Return [x, y] of the center of cell containing provided text 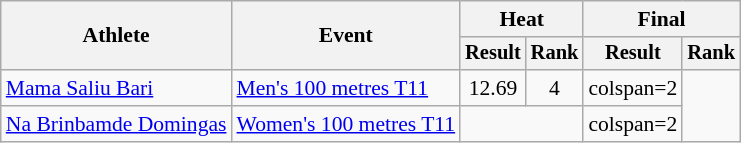
Event [346, 36]
4 [555, 88]
Heat [522, 19]
12.69 [493, 88]
Final [662, 19]
Mama Saliu Bari [116, 88]
Women's 100 metres T11 [346, 124]
Na Brinbamde Domingas [116, 124]
Men's 100 metres T11 [346, 88]
Athlete [116, 36]
